Locate the cell with the specified text and output its (X, Y) center coordinate. 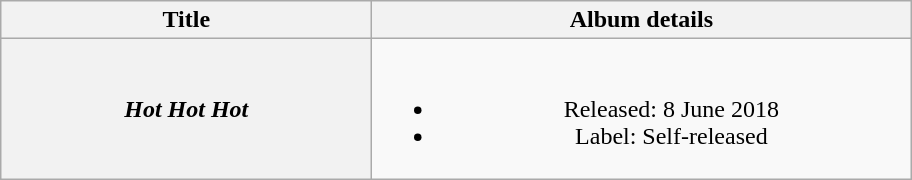
Released: 8 June 2018Label: Self-released (642, 109)
Title (186, 20)
Album details (642, 20)
Hot Hot Hot (186, 109)
